Find where the given text appears and provide that cell's center as [x, y] coordinate. 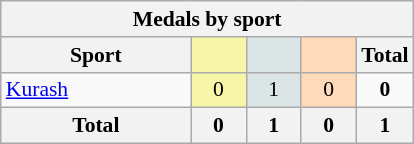
Medals by sport [208, 19]
Sport [96, 55]
Kurash [96, 90]
